Search for the cell housing the specified text and yield its [X, Y] center coordinate. 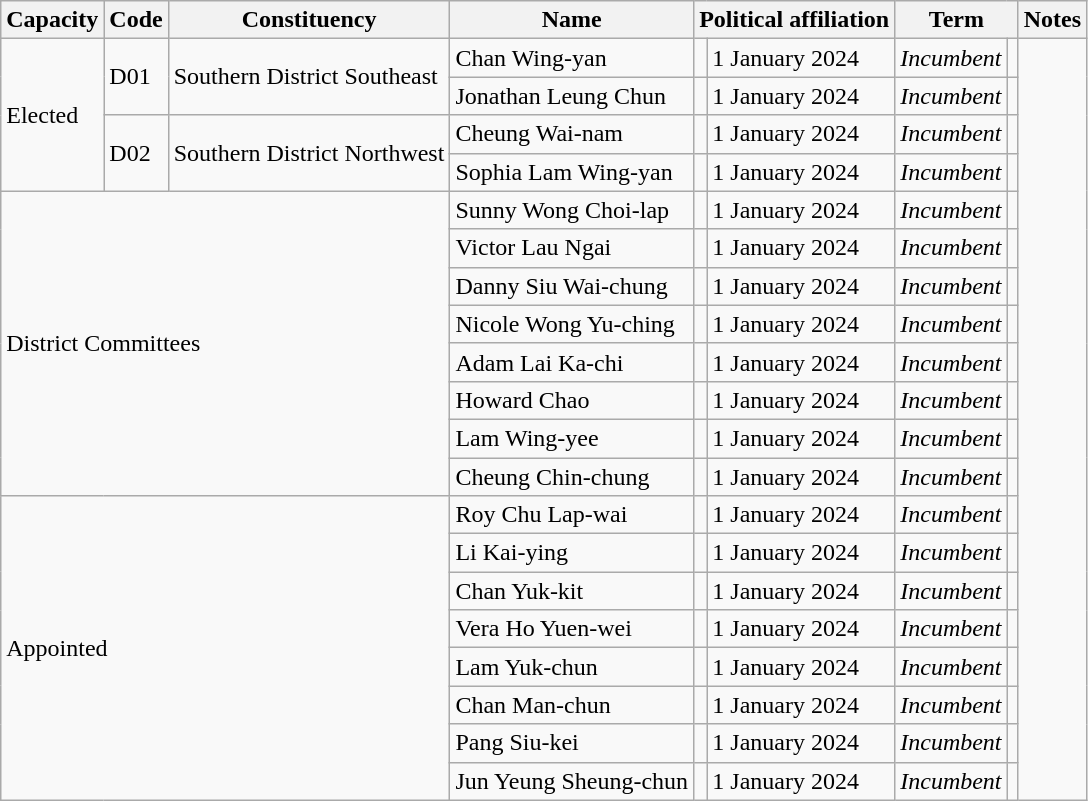
Li Kai-ying [572, 553]
Capacity [52, 20]
Sophia Lam Wing-yan [572, 172]
Danny Siu Wai-chung [572, 286]
Chan Wing-yan [572, 58]
Lam Yuk-chun [572, 667]
D02 [136, 153]
District Committees [226, 343]
Term [956, 20]
Roy Chu Lap-wai [572, 515]
Elected [52, 115]
Jun Yeung Sheung-chun [572, 781]
Chan Man-chun [572, 705]
Appointed [226, 648]
D01 [136, 77]
Political affiliation [794, 20]
Nicole Wong Yu-ching [572, 324]
Southern District Southeast [309, 77]
Southern District Northwest [309, 153]
Adam Lai Ka-chi [572, 362]
Cheung Chin-chung [572, 477]
Constituency [309, 20]
Cheung Wai-nam [572, 134]
Chan Yuk-kit [572, 591]
Jonathan Leung Chun [572, 96]
Lam Wing-yee [572, 438]
Notes [1052, 20]
Vera Ho Yuen-wei [572, 629]
Sunny Wong Choi-lap [572, 210]
Name [572, 20]
Howard Chao [572, 400]
Victor Lau Ngai [572, 248]
Code [136, 20]
Pang Siu-kei [572, 743]
